Return (x, y) of the center of cell containing provided text 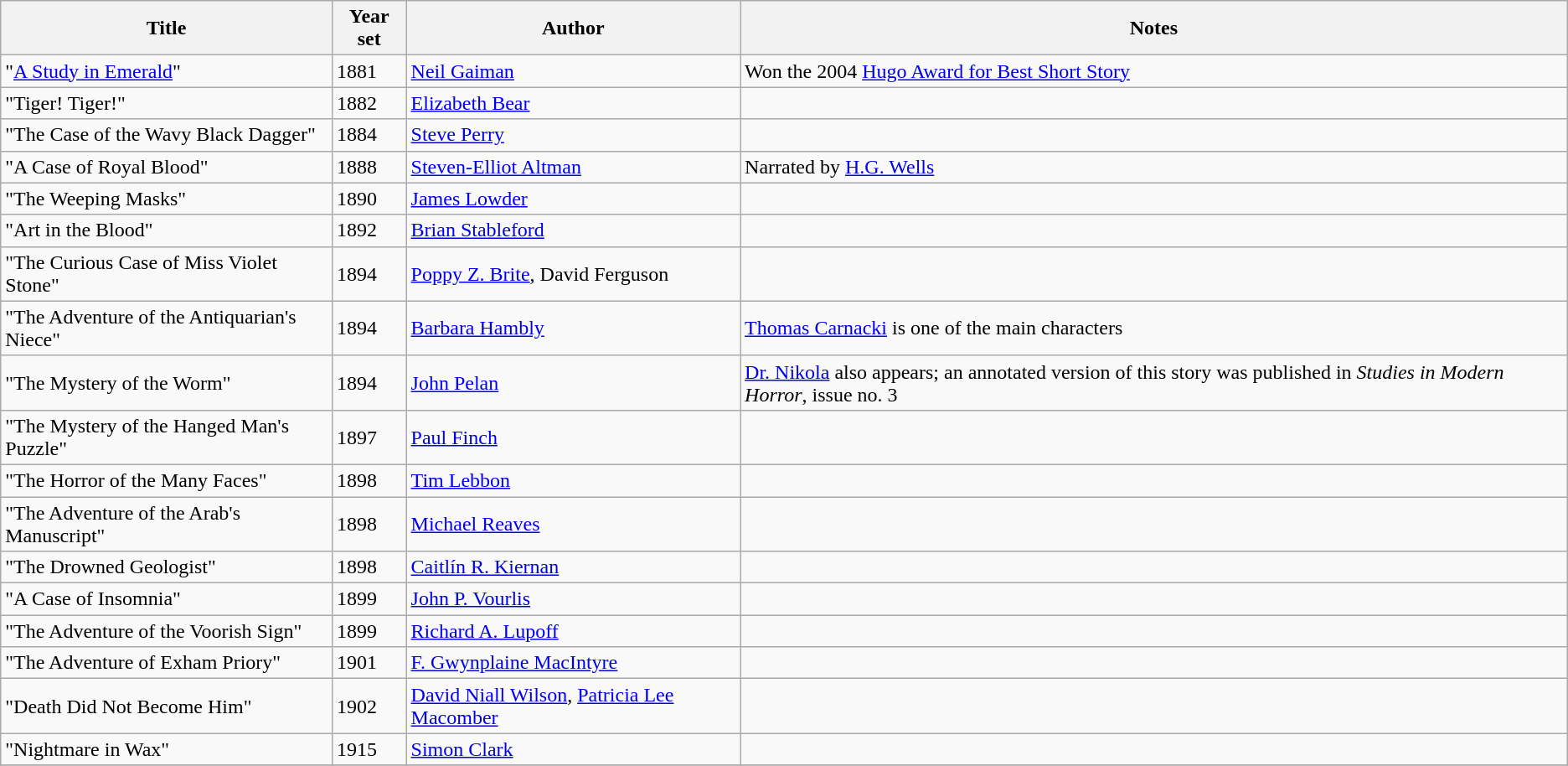
1892 (369, 230)
"The Mystery of the Worm" (167, 382)
"The Horror of the Many Faces" (167, 480)
1902 (369, 706)
Brian Stableford (573, 230)
Steven-Elliot Altman (573, 167)
"A Case of Royal Blood" (167, 167)
F. Gwynplaine MacIntyre (573, 663)
"The Drowned Geologist" (167, 567)
Narrated by H.G. Wells (1154, 167)
Neil Gaiman (573, 71)
Paul Finch (573, 437)
1881 (369, 71)
1901 (369, 663)
1897 (369, 437)
"Death Did Not Become Him" (167, 706)
Simon Clark (573, 749)
"The Curious Case of Miss Violet Stone" (167, 273)
Richard A. Lupoff (573, 631)
"The Adventure of the Voorish Sign" (167, 631)
Poppy Z. Brite, David Ferguson (573, 273)
"A Case of Insomnia" (167, 599)
Dr. Nikola also appears; an annotated version of this story was published in Studies in Modern Horror, issue no. 3 (1154, 382)
John Pelan (573, 382)
1915 (369, 749)
Tim Lebbon (573, 480)
"A Study in Emerald" (167, 71)
James Lowder (573, 199)
Caitlín R. Kiernan (573, 567)
Title (167, 28)
Author (573, 28)
"The Mystery of the Hanged Man's Puzzle" (167, 437)
"The Adventure of the Arab's Manuscript" (167, 523)
John P. Vourlis (573, 599)
1888 (369, 167)
Barbara Hambly (573, 329)
"The Adventure of the Antiquarian's Niece" (167, 329)
Won the 2004 Hugo Award for Best Short Story (1154, 71)
1882 (369, 103)
"The Case of the Wavy Black Dagger" (167, 135)
Thomas Carnacki is one of the main characters (1154, 329)
Michael Reaves (573, 523)
1890 (369, 199)
Steve Perry (573, 135)
"The Weeping Masks" (167, 199)
Notes (1154, 28)
"The Adventure of Exham Priory" (167, 663)
"Tiger! Tiger!" (167, 103)
"Nightmare in Wax" (167, 749)
"Art in the Blood" (167, 230)
1884 (369, 135)
David Niall Wilson, Patricia Lee Macomber (573, 706)
Year set (369, 28)
Elizabeth Bear (573, 103)
